Find where the given text appears and provide that cell's center as (x, y) coordinate. 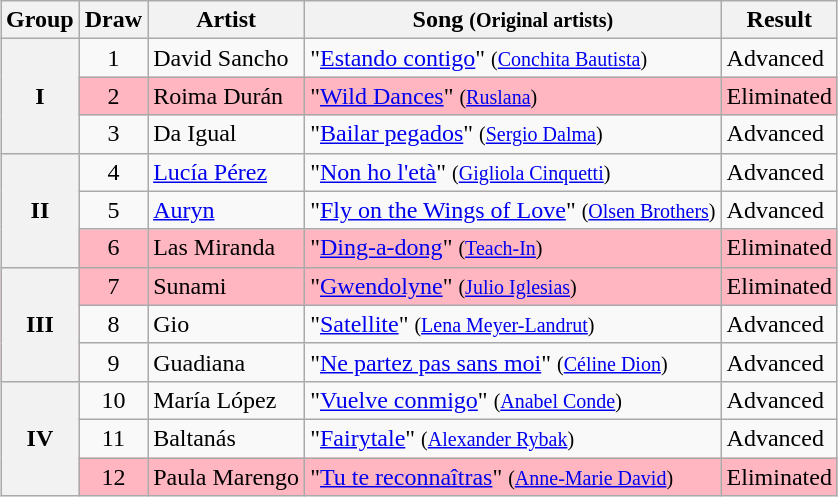
"Fairytale" (Alexander Rybak) (513, 438)
I (40, 96)
Baltanás (226, 438)
Lucía Pérez (226, 172)
Sunami (226, 286)
12 (113, 477)
"Ne partez pas sans moi" (Céline Dion) (513, 362)
Guadiana (226, 362)
"Vuelve conmigo" (Anabel Conde) (513, 400)
II (40, 210)
"Gwendolyne" (Julio Iglesias) (513, 286)
Group (40, 20)
Paula Marengo (226, 477)
8 (113, 324)
7 (113, 286)
"Satellite" (Lena Meyer-Landrut) (513, 324)
Draw (113, 20)
2 (113, 96)
5 (113, 210)
III (40, 324)
6 (113, 248)
9 (113, 362)
3 (113, 134)
David Sancho (226, 58)
Song (Original artists) (513, 20)
María López (226, 400)
IV (40, 438)
"Wild Dances" (Ruslana) (513, 96)
"Fly on the Wings of Love" (Olsen Brothers) (513, 210)
1 (113, 58)
"Non ho l'età" (Gigliola Cinquetti) (513, 172)
Las Miranda (226, 248)
"Bailar pegados" (Sergio Dalma) (513, 134)
4 (113, 172)
Gio (226, 324)
10 (113, 400)
Da Igual (226, 134)
Artist (226, 20)
11 (113, 438)
Result (779, 20)
"Ding-a-dong" (Teach-In) (513, 248)
Roima Durán (226, 96)
"Tu te reconnaîtras" (Anne-Marie David) (513, 477)
Auryn (226, 210)
"Estando contigo" (Conchita Bautista) (513, 58)
